Return [x, y] of the center of cell containing provided text 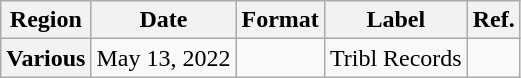
Region [46, 20]
Ref. [494, 20]
Date [164, 20]
Tribl Records [396, 58]
Label [396, 20]
Various [46, 58]
Format [280, 20]
May 13, 2022 [164, 58]
